For the text-containing cell, return its midpoint in (x, y) coordinate format. 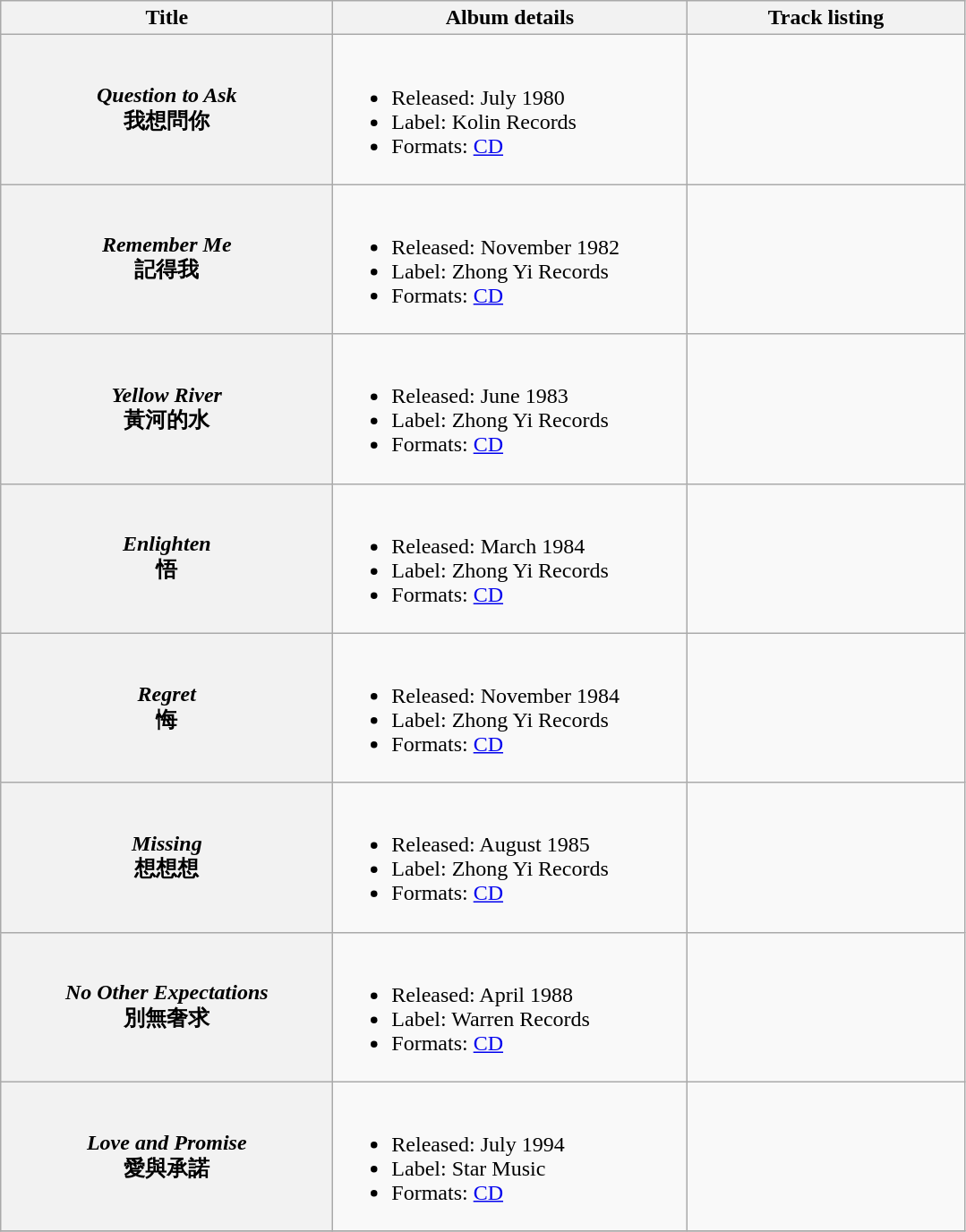
Released: March 1984Label: Zhong Yi RecordsFormats: CD (510, 559)
Released: July 1980Label: Kolin RecordsFormats: CD (510, 109)
Missing想想想 (167, 858)
Remember Me記得我 (167, 260)
Question to Ask我想問你 (167, 109)
Regret悔 (167, 707)
Album details (510, 18)
Released: April 1988Label: Warren RecordsFormats: CD (510, 1006)
Title (167, 18)
Enlighten悟 (167, 559)
Released: August 1985Label: Zhong Yi RecordsFormats: CD (510, 858)
Released: June 1983Label: Zhong Yi RecordsFormats: CD (510, 408)
Released: July 1994Label: Star MusicFormats: CD (510, 1157)
Love and Promise愛與承諾 (167, 1157)
No Other Expectations別無奢求 (167, 1006)
Released: November 1984Label: Zhong Yi RecordsFormats: CD (510, 707)
Released: November 1982Label: Zhong Yi RecordsFormats: CD (510, 260)
Yellow River黃河的水 (167, 408)
Track listing (825, 18)
